Provide the (x, y) coordinate of the cell's center where the given text is located.  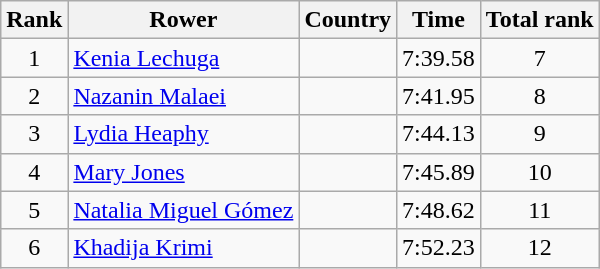
3 (34, 134)
Kenia Lechuga (184, 58)
12 (540, 248)
4 (34, 172)
7:39.58 (439, 58)
Country (348, 20)
Natalia Miguel Gómez (184, 210)
8 (540, 96)
7:45.89 (439, 172)
2 (34, 96)
Time (439, 20)
7 (540, 58)
7:41.95 (439, 96)
Khadija Krimi (184, 248)
6 (34, 248)
Total rank (540, 20)
Mary Jones (184, 172)
1 (34, 58)
Rank (34, 20)
7:44.13 (439, 134)
9 (540, 134)
10 (540, 172)
7:48.62 (439, 210)
7:52.23 (439, 248)
Nazanin Malaei (184, 96)
Lydia Heaphy (184, 134)
5 (34, 210)
Rower (184, 20)
11 (540, 210)
